Extract the (X, Y) coordinate from the center of the cell holding the provided text.  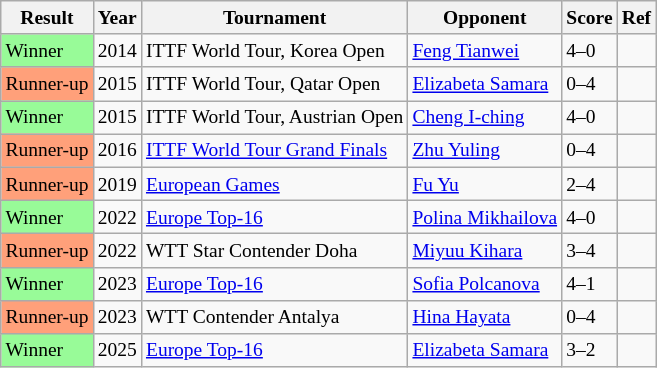
2019 (117, 184)
Sofia Polcanova (485, 284)
3–2 (590, 350)
Polina Mikhailova (485, 216)
ITTF World Tour, Korea Open (274, 50)
WTT Star Contender Doha (274, 250)
Cheng I-ching (485, 118)
2–4 (590, 184)
Miyuu Kihara (485, 250)
Hina Hayata (485, 316)
Feng Tianwei (485, 50)
ITTF World Tour, Austrian Open (274, 118)
Result (47, 18)
ITTF World Tour, Qatar Open (274, 84)
WTT Contender Antalya (274, 316)
2016 (117, 150)
4–1 (590, 284)
Fu Yu (485, 184)
Ref (636, 18)
Tournament (274, 18)
ITTF World Tour Grand Finals (274, 150)
3–4 (590, 250)
2014 (117, 50)
Score (590, 18)
European Games (274, 184)
Zhu Yuling (485, 150)
2025 (117, 350)
Opponent (485, 18)
Year (117, 18)
